Detect which cell encompasses the target text, then output its [x, y] center coordinate. 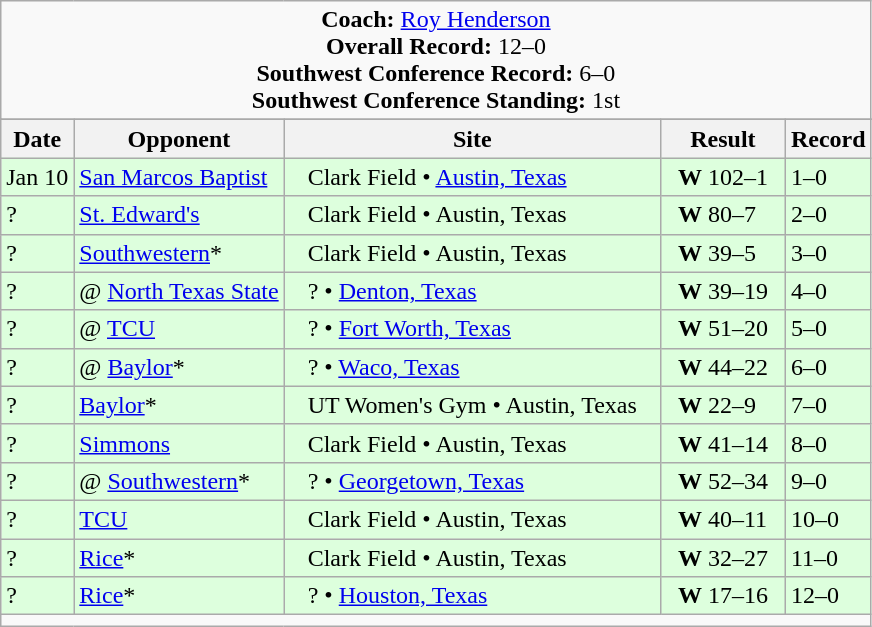
Baylor* [179, 405]
W 17–16 [722, 596]
W 39–5 [722, 253]
? • Fort Worth, Texas [472, 329]
UT Women's Gym • Austin, Texas [472, 405]
W 44–22 [722, 367]
Result [722, 139]
Record [828, 139]
7–0 [828, 405]
@ North Texas State [179, 291]
W 40–11 [722, 519]
Simmons [179, 443]
Opponent [179, 139]
W 39–19 [722, 291]
TCU [179, 519]
2–0 [828, 215]
@ Baylor* [179, 367]
W 102–1 [722, 177]
6–0 [828, 367]
1–0 [828, 177]
? • Waco, Texas [472, 367]
8–0 [828, 443]
W 52–34 [722, 481]
@ Southwestern* [179, 481]
Site [472, 139]
? • Denton, Texas [472, 291]
W 51–20 [722, 329]
St. Edward's [179, 215]
9–0 [828, 481]
12–0 [828, 596]
@ TCU [179, 329]
4–0 [828, 291]
Coach: Roy HendersonOverall Record: 12–0Southwest Conference Record: 6–0Southwest Conference Standing: 1st [436, 60]
? • Houston, Texas [472, 596]
W 80–7 [722, 215]
San Marcos Baptist [179, 177]
10–0 [828, 519]
? • Georgetown, Texas [472, 481]
11–0 [828, 557]
5–0 [828, 329]
Jan 10 [38, 177]
W 32–27 [722, 557]
Southwestern* [179, 253]
W 22–9 [722, 405]
Date [38, 139]
W 41–14 [722, 443]
3–0 [828, 253]
